Return [x, y] of the center of cell containing provided text 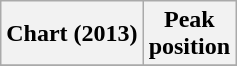
Peakposition [189, 34]
Chart (2013) [72, 34]
